Locate the cell with the specified text and output its (x, y) center coordinate. 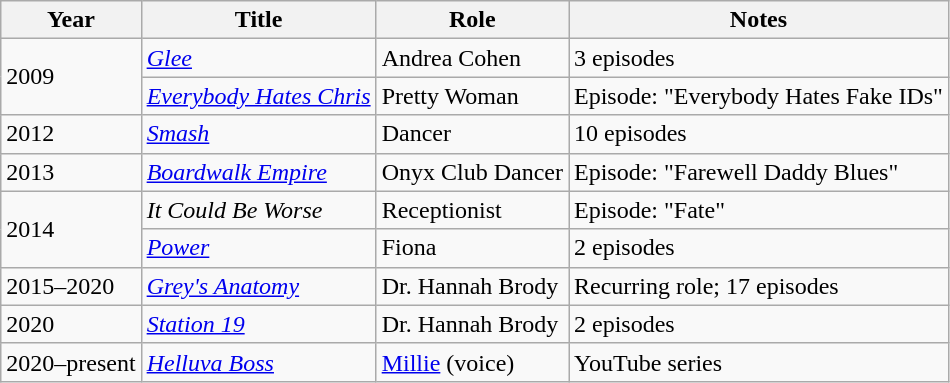
Andrea Cohen (472, 58)
Glee (258, 58)
Onyx Club Dancer (472, 172)
2015–2020 (71, 286)
2012 (71, 134)
2013 (71, 172)
Role (472, 20)
Notes (758, 20)
Pretty Woman (472, 96)
Millie (voice) (472, 362)
Smash (258, 134)
YouTube series (758, 362)
Everybody Hates Chris (258, 96)
3 episodes (758, 58)
Dancer (472, 134)
Power (258, 248)
It Could Be Worse (258, 210)
10 episodes (758, 134)
Recurring role; 17 episodes (758, 286)
Boardwalk Empire (258, 172)
Station 19 (258, 324)
Episode: "Farewell Daddy Blues" (758, 172)
Fiona (472, 248)
2020 (71, 324)
2014 (71, 229)
Helluva Boss (258, 362)
Title (258, 20)
Episode: "Fate" (758, 210)
Episode: "Everybody Hates Fake IDs" (758, 96)
Receptionist (472, 210)
2020–present (71, 362)
2009 (71, 77)
Grey's Anatomy (258, 286)
Year (71, 20)
